For the text-containing cell, return its midpoint in [x, y] coordinate format. 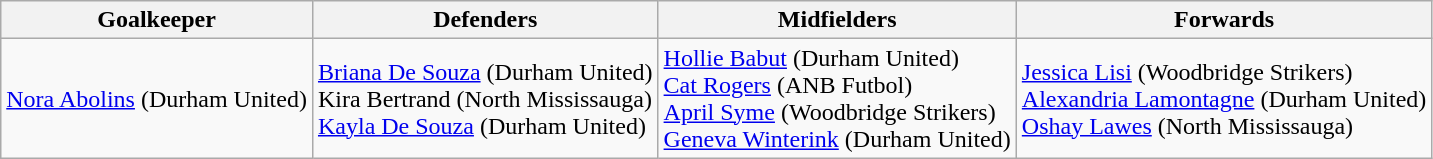
Goalkeeper [157, 20]
Briana De Souza (Durham United)Kira Bertrand (North Mississauga)Kayla De Souza (Durham United) [485, 98]
Defenders [485, 20]
Forwards [1224, 20]
Midfielders [837, 20]
Jessica Lisi (Woodbridge Strikers)Alexandria Lamontagne (Durham United)Oshay Lawes (North Mississauga) [1224, 98]
Hollie Babut (Durham United)Cat Rogers (ANB Futbol)April Syme (Woodbridge Strikers)Geneva Winterink (Durham United) [837, 98]
Nora Abolins (Durham United) [157, 98]
